Search for the cell housing the specified text and yield its [X, Y] center coordinate. 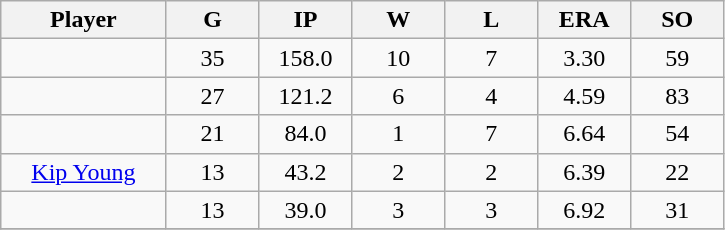
L [492, 20]
6.39 [584, 172]
22 [678, 172]
6.92 [584, 210]
158.0 [306, 58]
39.0 [306, 210]
21 [212, 134]
59 [678, 58]
43.2 [306, 172]
SO [678, 20]
Kip Young [84, 172]
83 [678, 96]
31 [678, 210]
IP [306, 20]
1 [398, 134]
3.30 [584, 58]
54 [678, 134]
84.0 [306, 134]
10 [398, 58]
121.2 [306, 96]
W [398, 20]
35 [212, 58]
6.64 [584, 134]
G [212, 20]
27 [212, 96]
6 [398, 96]
Player [84, 20]
4.59 [584, 96]
4 [492, 96]
ERA [584, 20]
